From the cell containing the given text, extract its center point as (X, Y) coordinate. 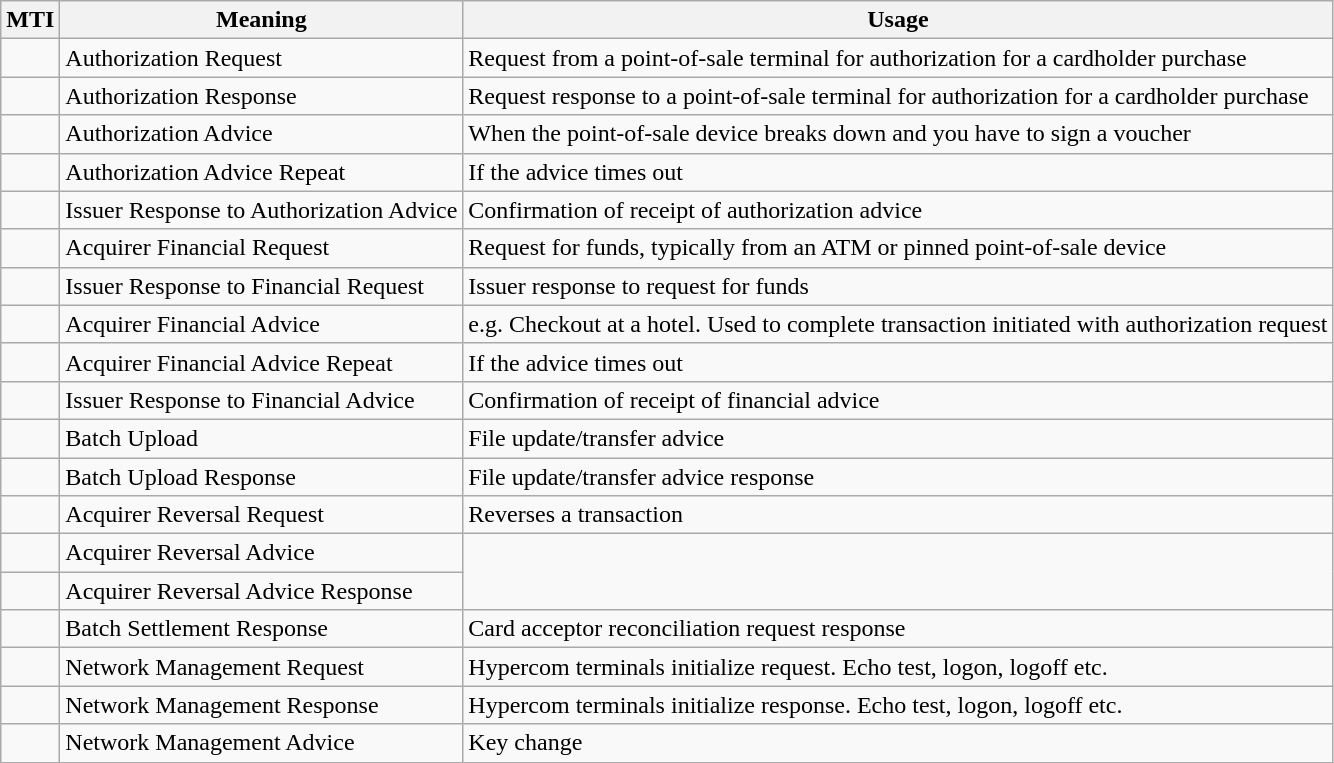
MTI (30, 20)
Issuer Response to Financial Advice (262, 400)
Network Management Request (262, 667)
Batch Upload Response (262, 477)
When the point-of-sale device breaks down and you have to sign a voucher (898, 134)
Acquirer Financial Advice Repeat (262, 362)
Batch Settlement Response (262, 629)
Authorization Request (262, 58)
Hypercom terminals initialize request. Echo test, logon, logoff etc. (898, 667)
Issuer Response to Financial Request (262, 286)
Acquirer Reversal Advice Response (262, 591)
Key change (898, 743)
Confirmation of receipt of financial advice (898, 400)
e.g. Checkout at a hotel. Used to complete transaction initiated with authorization request (898, 324)
Acquirer Financial Advice (262, 324)
File update/transfer advice (898, 438)
Usage (898, 20)
Request for funds, typically from an ATM or pinned point-of-sale device (898, 248)
Request response to a point-of-sale terminal for authorization for a cardholder purchase (898, 96)
Acquirer Reversal Advice (262, 553)
Confirmation of receipt of authorization advice (898, 210)
Meaning (262, 20)
Batch Upload (262, 438)
File update/transfer advice response (898, 477)
Acquirer Financial Request (262, 248)
Authorization Response (262, 96)
Authorization Advice Repeat (262, 172)
Acquirer Reversal Request (262, 515)
Reverses a transaction (898, 515)
Issuer Response to Authorization Advice (262, 210)
Authorization Advice (262, 134)
Network Management Response (262, 705)
Card acceptor reconciliation request response (898, 629)
Network Management Advice (262, 743)
Issuer response to request for funds (898, 286)
Hypercom terminals initialize response. Echo test, logon, logoff etc. (898, 705)
Request from a point-of-sale terminal for authorization for a cardholder purchase (898, 58)
